Determine the [x, y] coordinate at the center of the cell enclosing the given text.  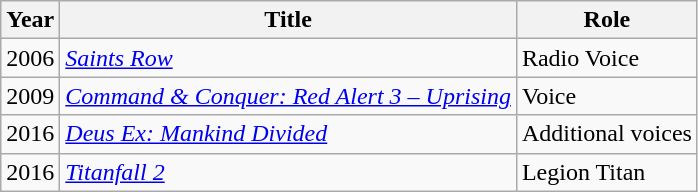
Voice [606, 96]
Command & Conquer: Red Alert 3 – Uprising [288, 96]
Year [30, 20]
2009 [30, 96]
Additional voices [606, 134]
Title [288, 20]
2006 [30, 58]
Legion Titan [606, 172]
Titanfall 2 [288, 172]
Radio Voice [606, 58]
Saints Row [288, 58]
Deus Ex: Mankind Divided [288, 134]
Role [606, 20]
